Determine the (x, y) coordinate at the center of the cell enclosing the given text.  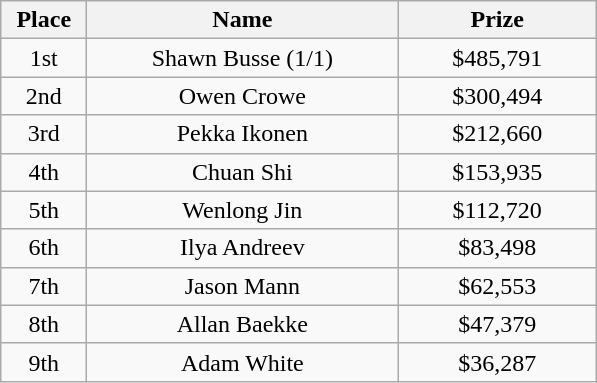
$112,720 (498, 210)
$47,379 (498, 324)
$36,287 (498, 362)
8th (44, 324)
Wenlong Jin (242, 210)
$212,660 (498, 134)
$83,498 (498, 248)
Place (44, 20)
$62,553 (498, 286)
Allan Baekke (242, 324)
Prize (498, 20)
Adam White (242, 362)
Chuan Shi (242, 172)
Jason Mann (242, 286)
Pekka Ikonen (242, 134)
9th (44, 362)
1st (44, 58)
Ilya Andreev (242, 248)
2nd (44, 96)
7th (44, 286)
3rd (44, 134)
4th (44, 172)
$300,494 (498, 96)
Owen Crowe (242, 96)
$153,935 (498, 172)
6th (44, 248)
$485,791 (498, 58)
Name (242, 20)
Shawn Busse (1/1) (242, 58)
5th (44, 210)
